Detect which cell encompasses the target text, then output its (X, Y) center coordinate. 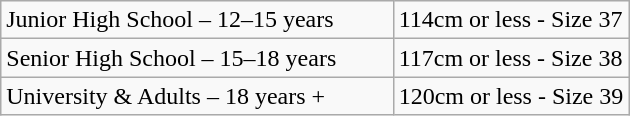
Junior High School – 12–15 years (197, 20)
Senior High School – 15–18 years (197, 58)
114cm or less - Size 37 (511, 20)
120cm or less - Size 39 (511, 96)
University & Adults – 18 years + (197, 96)
117cm or less - Size 38 (511, 58)
